Identify which cell holds the provided text, then report its (X, Y) central coordinate. 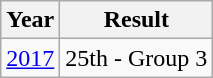
25th - Group 3 (136, 58)
2017 (30, 58)
Year (30, 20)
Result (136, 20)
